Search for the cell housing the specified text and yield its [X, Y] center coordinate. 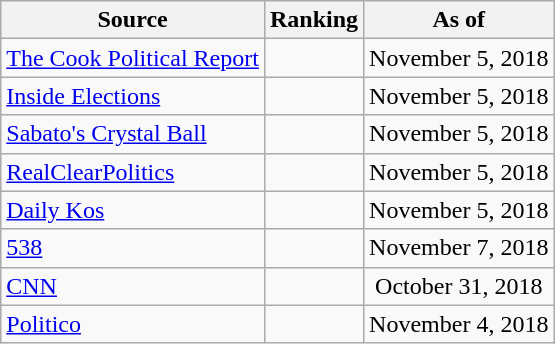
As of [459, 20]
Sabato's Crystal Ball [133, 134]
November 7, 2018 [459, 248]
Politico [133, 324]
November 4, 2018 [459, 324]
The Cook Political Report [133, 58]
538 [133, 248]
Daily Kos [133, 210]
October 31, 2018 [459, 286]
Inside Elections [133, 96]
Source [133, 20]
RealClearPolitics [133, 172]
CNN [133, 286]
Ranking [314, 20]
